Detect which cell encompasses the target text, then output its [x, y] center coordinate. 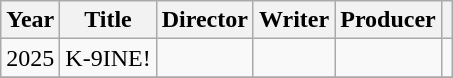
2025 [30, 58]
Writer [294, 20]
Title [108, 20]
Year [30, 20]
K-9INE! [108, 58]
Producer [388, 20]
Director [204, 20]
